Return [X, Y] of the center of cell containing provided text 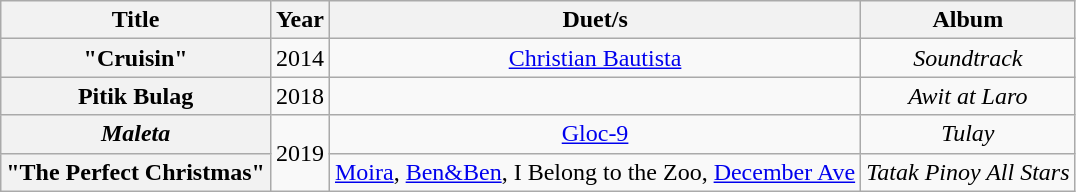
Gloc-9 [594, 134]
Title [136, 20]
2019 [300, 153]
Duet/s [594, 20]
Moira, Ben&Ben, I Belong to the Zoo, December Ave [594, 172]
Tatak Pinoy All Stars [968, 172]
Year [300, 20]
Soundtrack [968, 58]
Pitik Bulag [136, 96]
Tulay [968, 134]
Christian Bautista [594, 58]
2014 [300, 58]
"The Perfect Christmas" [136, 172]
Awit at Laro [968, 96]
Maleta [136, 134]
Album [968, 20]
"Cruisin" [136, 58]
2018 [300, 96]
